Capture the cell that displays the provided text and extract its [X, Y] central coordinate. 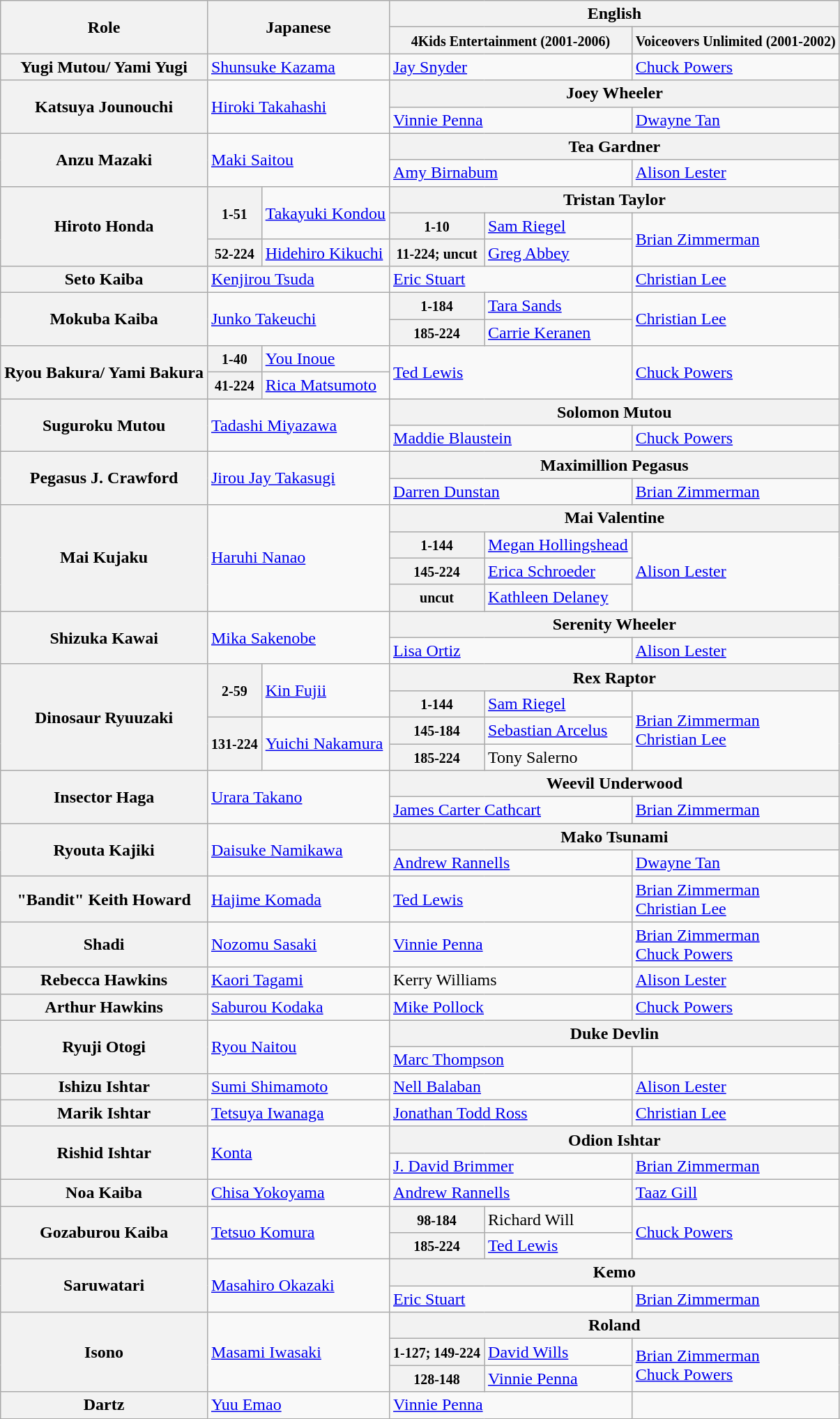
Pegasus J. Crawford [105, 478]
Saruwatari [105, 1286]
11-224; uncut [437, 252]
Rebecca Hawkins [105, 980]
Mai Valentine [615, 518]
Hiroki Takahashi [298, 107]
Urara Takano [298, 797]
Junko Takeuchi [298, 319]
Kerry Williams [511, 980]
Mika Sakenobe [298, 637]
Kemo [615, 1273]
Anzu Mazaki [105, 160]
1-40 [234, 359]
Tara Sands [558, 305]
Isono [105, 1352]
Sumi Shimamoto [298, 1086]
Arthur Hawkins [105, 1007]
Solomon Mutou [615, 412]
English [615, 14]
Yuichi Nakamura [325, 743]
Japanese [298, 27]
Maximillion Pegasus [615, 465]
Shadi [105, 944]
Tea Gardner [615, 146]
Rica Matsumoto [325, 386]
Suguroku Mutou [105, 425]
Dinosaur Ryuuzaki [105, 717]
Ryou Naitou [298, 1047]
Hiroto Honda [105, 226]
Jay Snyder [511, 67]
Haruhi Nanao [298, 558]
Ryuji Otogi [105, 1047]
Konta [298, 1153]
Ishizu Ishtar [105, 1086]
Shizuka Kawai [105, 637]
Nozomu Sasaki [298, 944]
Voiceovers Unlimited (2001-2002) [735, 40]
Mike Pollock [511, 1007]
Kenjirou Tsuda [298, 279]
Kin Fujii [325, 690]
1-184 [437, 305]
1-51 [234, 213]
1-127; 149-224 [437, 1352]
J. David Brimmer [511, 1166]
Chisa Yokoyama [298, 1192]
Kaori Tagami [298, 980]
52-224 [234, 252]
Jirou Jay Takasugi [298, 478]
Joey Wheeler [615, 93]
Lisa Ortiz [511, 651]
Rex Raptor [615, 677]
Kathleen Delaney [558, 598]
Dartz [105, 1405]
Seto Kaiba [105, 279]
James Carter Cathcart [511, 810]
Nell Balaban [511, 1086]
1-10 [437, 226]
Shunsuke Kazama [298, 67]
Mokuba Kaiba [105, 319]
Hidehiro Kikuchi [325, 252]
Erica Schroeder [558, 571]
4Kids Entertainment (2001-2006) [511, 40]
Insector Haga [105, 797]
uncut [437, 598]
Tristan Taylor [615, 199]
Marc Thompson [511, 1060]
Darren Dunstan [511, 492]
Carrie Keranen [558, 333]
Katsuya Jounouchi [105, 107]
Tadashi Miyazawa [298, 425]
Gozaburou Kaiba [105, 1233]
Ryou Bakura/ Yami Bakura [105, 372]
Amy Birnabum [511, 173]
Weevil Underwood [615, 784]
Maddie Blaustein [511, 439]
"Bandit" Keith Howard [105, 900]
Role [105, 27]
2-59 [234, 690]
Odion Ishtar [615, 1139]
Takayuki Kondou [325, 213]
41-224 [234, 386]
Hajime Komada [298, 900]
Yugi Mutou/ Yami Yugi [105, 67]
Megan Hollingshead [558, 545]
Tony Salerno [558, 757]
145-184 [437, 730]
131-224 [234, 743]
Duke Devlin [615, 1033]
Saburou Kodaka [298, 1007]
Ryouta Kajiki [105, 850]
Mako Tsunami [615, 837]
Masahiro Okazaki [298, 1286]
You Inoue [325, 359]
Maki Saitou [298, 160]
98-184 [437, 1220]
Taaz Gill [735, 1192]
David Wills [558, 1352]
Mai Kujaku [105, 558]
Tetsuya Iwanaga [298, 1113]
Daisuke Namikawa [298, 850]
Sebastian Arcelus [558, 730]
145-224 [437, 571]
Richard Will [558, 1220]
Marik Ishtar [105, 1113]
Masami Iwasaki [298, 1352]
Yuu Emao [298, 1405]
Greg Abbey [558, 252]
Jonathan Todd Ross [511, 1113]
128-148 [437, 1379]
Noa Kaiba [105, 1192]
Roland [615, 1326]
Serenity Wheeler [615, 624]
Rishid Ishtar [105, 1153]
Tetsuo Komura [298, 1233]
